Search for the cell housing the specified text and yield its (x, y) center coordinate. 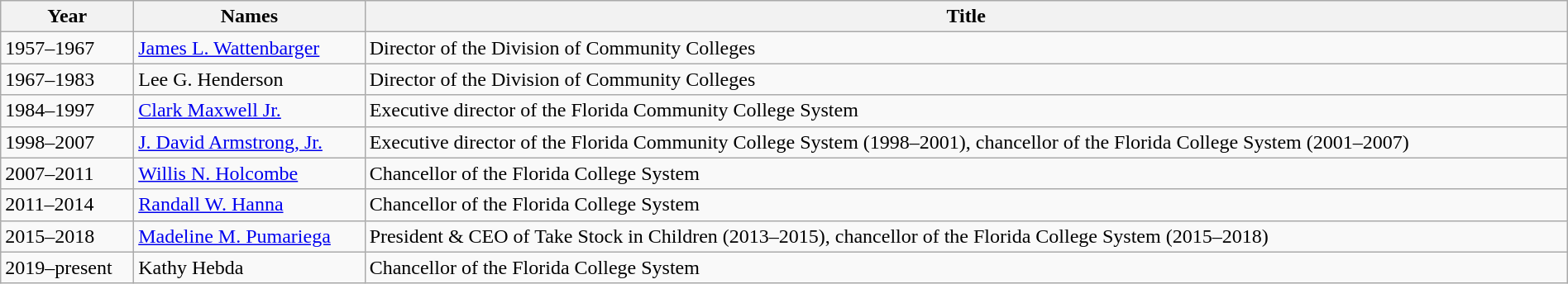
Willis N. Holcombe (250, 173)
1998–2007 (68, 142)
James L. Wattenbarger (250, 48)
Year (68, 17)
Kathy Hebda (250, 267)
2019–present (68, 267)
Title (966, 17)
2015–2018 (68, 236)
Lee G. Henderson (250, 79)
1957–1967 (68, 48)
2011–2014 (68, 205)
President & CEO of Take Stock in Children (2013–2015), chancellor of the Florida College System (2015–2018) (966, 236)
Executive director of the Florida Community College System (1998–2001), chancellor of the Florida College System (2001–2007) (966, 142)
Madeline M. Pumariega (250, 236)
Randall W. Hanna (250, 205)
J. David Armstrong, Jr. (250, 142)
Names (250, 17)
Executive director of the Florida Community College System (966, 111)
1967–1983 (68, 79)
Clark Maxwell Jr. (250, 111)
2007–2011 (68, 173)
1984–1997 (68, 111)
